Return [X, Y] of the center of cell containing provided text 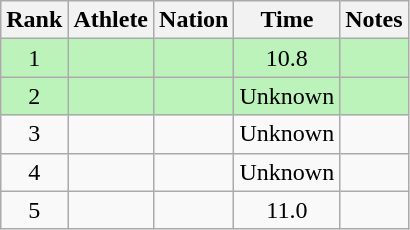
10.8 [287, 58]
Athlete [111, 20]
Time [287, 20]
Notes [374, 20]
Nation [194, 20]
5 [34, 210]
2 [34, 96]
1 [34, 58]
4 [34, 172]
Rank [34, 20]
3 [34, 134]
11.0 [287, 210]
